Extract the [X, Y] coordinate from the center of the cell holding the provided text.  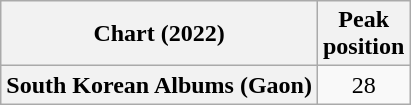
Peakposition [363, 34]
Chart (2022) [160, 34]
28 [363, 85]
South Korean Albums (Gaon) [160, 85]
